From the cell containing the given text, extract its center point as [X, Y] coordinate. 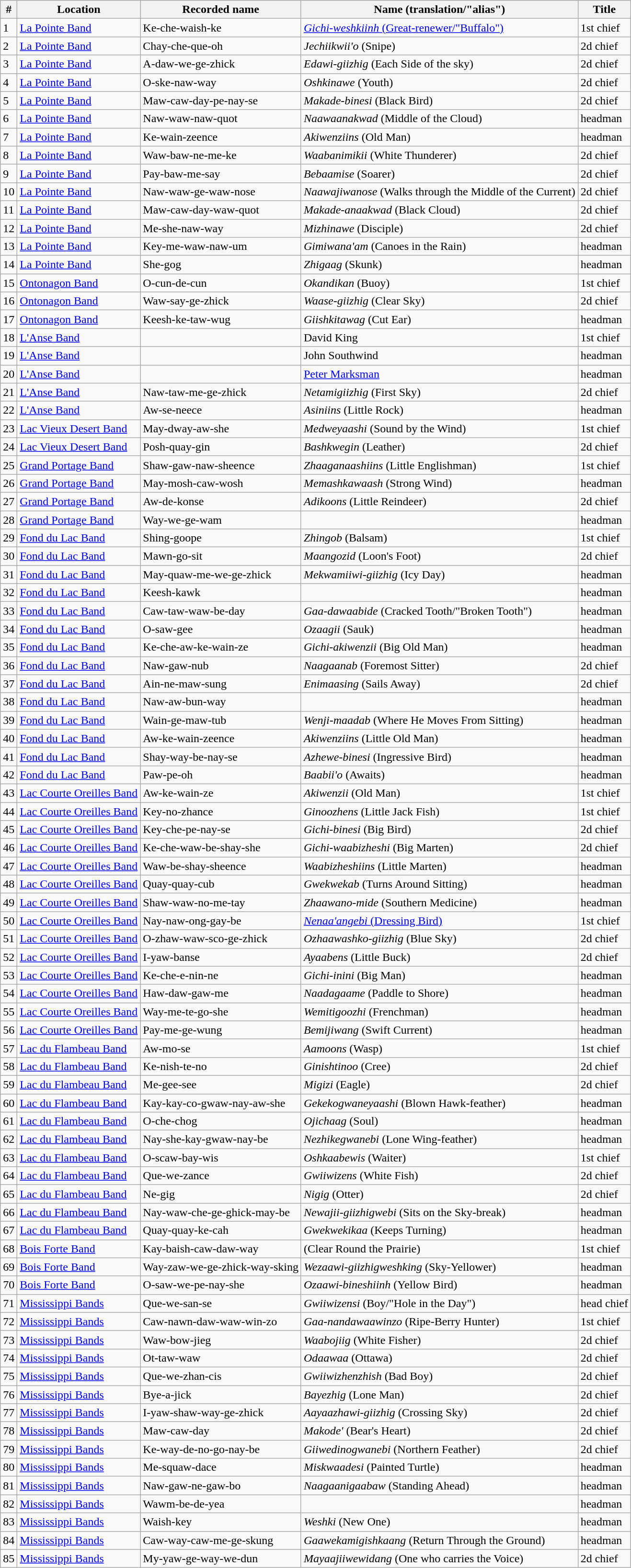
Gwekwekikaa (Keeps Turning) [439, 1230]
Ain-ne-maw-sung [221, 684]
Ke-way-de-no-go-nay-be [221, 1449]
Gichi-waabizheshi (Big Marten) [439, 848]
31 [9, 575]
Gaawekamigishkaang (Return Through the Ground) [439, 1540]
82 [9, 1504]
Okandikan (Buoy) [439, 283]
Enimaasing (Sails Away) [439, 684]
Kay-kay-co-gwaw-nay-aw-she [221, 1103]
34 [9, 629]
Wain-ge-maw-tub [221, 720]
11 [9, 210]
Makode' (Bear's Heart) [439, 1431]
Giiwedinogwanebi (Northern Feather) [439, 1449]
Ozaagii (Sauk) [439, 629]
Shaw-waw-no-me-tay [221, 902]
Gichi-inini (Big Man) [439, 975]
I-yaw-shaw-way-ge-zhick [221, 1413]
Caw-taw-waw-be-day [221, 611]
19 [9, 356]
55 [9, 1012]
Akiwenzii (Old Man) [439, 793]
Mayaajiiwewidang (One who carries the Voice) [439, 1558]
23 [9, 429]
62 [9, 1139]
I-yaw-banse [221, 957]
18 [9, 338]
Ozaawi-bineshiinh (Yellow Bird) [439, 1285]
Oshkaabewis (Waiter) [439, 1158]
O-scaw-bay-wis [221, 1158]
Bye-a-jick [221, 1395]
Pay-baw-me-say [221, 173]
61 [9, 1121]
David King [439, 338]
Haw-daw-gaw-me [221, 993]
Name (translation/"alias") [439, 10]
Nenaa'angebi (Dressing Bird) [439, 921]
# [9, 10]
Waw-bow-jieg [221, 1340]
Aw-se-neece [221, 410]
77 [9, 1413]
8 [9, 155]
41 [9, 756]
Gekekogwaneyaashi (Blown Hawk-feather) [439, 1103]
2 [9, 46]
Bayezhig (Lone Man) [439, 1395]
76 [9, 1395]
Posh-quay-gin [221, 447]
24 [9, 447]
4 [9, 82]
3 [9, 64]
69 [9, 1267]
Gaa-dawaabide (Cracked Tooth/"Broken Tooth") [439, 611]
37 [9, 684]
Waabizheshiins (Little Marten) [439, 866]
84 [9, 1540]
Ke-che-e-nin-ne [221, 975]
60 [9, 1103]
May-quaw-me-we-ge-zhick [221, 575]
39 [9, 720]
74 [9, 1358]
Naagaanigaabaw (Standing Ahead) [439, 1486]
Maw-caw-day [221, 1431]
Gichi-weshkiinh (Great-renewer/"Buffalo") [439, 28]
Naagaanab (Foremost Sitter) [439, 666]
66 [9, 1212]
12 [9, 228]
57 [9, 1048]
32 [9, 593]
10 [9, 192]
38 [9, 702]
Caw-nawn-daw-waw-win-zo [221, 1321]
Aw-ke-wain-ze [221, 793]
Maangozid (Loon's Foot) [439, 556]
Me-gee-see [221, 1084]
(Clear Round the Prairie) [439, 1249]
42 [9, 775]
Gwiiwizens (White Fish) [439, 1176]
Waw-say-ge-zhick [221, 301]
20 [9, 374]
Aw-de-konse [221, 501]
Zhaawano-mide (Southern Medicine) [439, 902]
27 [9, 501]
Waish-key [221, 1522]
O-ske-naw-way [221, 82]
50 [9, 921]
She-gog [221, 265]
O-cun-de-cun [221, 283]
16 [9, 301]
Akiwenziins (Little Old Man) [439, 738]
Naw-waw-ge-waw-nose [221, 192]
Asiniins (Little Rock) [439, 410]
Bemijiwang (Swift Current) [439, 1030]
14 [9, 265]
Key-che-pe-nay-se [221, 830]
Aw-mo-se [221, 1048]
72 [9, 1321]
58 [9, 1066]
45 [9, 830]
Bashkwegin (Leather) [439, 447]
70 [9, 1285]
Me-squaw-dace [221, 1467]
Edawi-giizhig (Each Side of the sky) [439, 64]
Naawaanakwad (Middle of the Cloud) [439, 119]
26 [9, 483]
Odaawaa (Ottawa) [439, 1358]
Keesh-kawk [221, 593]
Zhigaag (Skunk) [439, 265]
May-dway-aw-she [221, 429]
Gwekwekab (Turns Around Sitting) [439, 884]
Maw-caw-day-waw-quot [221, 210]
Shaw-gaw-naw-sheence [221, 465]
25 [9, 465]
Key-me-waw-naw-um [221, 247]
Shay-way-be-nay-se [221, 756]
Baabii'o (Awaits) [439, 775]
Gwiiwizensi (Boy/"Hole in the Day") [439, 1303]
54 [9, 993]
Aayaazhawi-giizhig (Crossing Sky) [439, 1413]
My-yaw-ge-way-we-dun [221, 1558]
O-zhaw-waw-sco-ge-zhick [221, 939]
Nay-naw-ong-gay-be [221, 921]
71 [9, 1303]
80 [9, 1467]
Keesh-ke-taw-wug [221, 319]
28 [9, 519]
Ginishtinoo (Cree) [439, 1066]
Ojichaag (Soul) [439, 1121]
O-che-chog [221, 1121]
Naw-gaw-ne-gaw-bo [221, 1486]
73 [9, 1340]
Ke-nish-te-no [221, 1066]
33 [9, 611]
1 [9, 28]
21 [9, 392]
Ke-che-waw-be-shay-she [221, 848]
67 [9, 1230]
Paw-pe-oh [221, 775]
Waabojiig (White Fisher) [439, 1340]
49 [9, 902]
5 [9, 101]
Newajii-giizhigwebi (Sits on the Sky-break) [439, 1212]
Location [79, 10]
47 [9, 866]
Peter Marksman [439, 374]
Ginoozhens (Little Jack Fish) [439, 812]
Giishkitawag (Cut Ear) [439, 319]
63 [9, 1158]
A-daw-we-ge-zhick [221, 64]
O-saw-gee [221, 629]
68 [9, 1249]
Naadagaame (Paddle to Shore) [439, 993]
Ke-wain-zeence [221, 137]
Waw-be-shay-sheence [221, 866]
Ozhaawashko-giizhig (Blue Sky) [439, 939]
Nezhikegwanebi (Lone Wing-feather) [439, 1139]
Jechiikwii'o (Snipe) [439, 46]
Way-zaw-we-ge-zhick-way-sking [221, 1267]
51 [9, 939]
59 [9, 1084]
May-mosh-caw-wosh [221, 483]
Chay-che-que-oh [221, 46]
17 [9, 319]
Wenji-maadab (Where He Moves From Sitting) [439, 720]
35 [9, 647]
Naw-gaw-nub [221, 666]
75 [9, 1376]
65 [9, 1194]
Recorded name [221, 10]
Shing-goope [221, 538]
Ayaabens (Little Buck) [439, 957]
Bebaamise (Soarer) [439, 173]
9 [9, 173]
Kay-baish-caw-daw-way [221, 1249]
56 [9, 1030]
Title [604, 10]
Way-we-ge-wam [221, 519]
78 [9, 1431]
85 [9, 1558]
Migizi (Eagle) [439, 1084]
81 [9, 1486]
48 [9, 884]
Que-we-zance [221, 1176]
Gaa-nandawaawinzo (Ripe-Berry Hunter) [439, 1321]
Maw-caw-day-pe-nay-se [221, 101]
Gichi-akiwenzii (Big Old Man) [439, 647]
Waabanimikii (White Thunderer) [439, 155]
46 [9, 848]
Azhewe-binesi (Ingressive Bird) [439, 756]
Aamoons (Wasp) [439, 1048]
Naw-aw-bun-way [221, 702]
Akiwenziins (Old Man) [439, 137]
Ot-taw-waw [221, 1358]
Nigig (Otter) [439, 1194]
83 [9, 1522]
Waw-baw-ne-me-ke [221, 155]
79 [9, 1449]
Que-we-san-se [221, 1303]
Key-no-zhance [221, 812]
52 [9, 957]
Naw-taw-me-ge-zhick [221, 392]
30 [9, 556]
Weshki (New One) [439, 1522]
Me-she-naw-way [221, 228]
40 [9, 738]
15 [9, 283]
Que-we-zhan-cis [221, 1376]
Mawn-go-sit [221, 556]
Naw-waw-naw-quot [221, 119]
Medweyaashi (Sound by the Wind) [439, 429]
29 [9, 538]
Miskwaadesi (Painted Turtle) [439, 1467]
64 [9, 1176]
Gwiiwizhenzhish (Bad Boy) [439, 1376]
Makade-binesi (Black Bird) [439, 101]
Ke-che-waish-ke [221, 28]
22 [9, 410]
Aw-ke-wain-zeence [221, 738]
Makade-anaakwad (Black Cloud) [439, 210]
Netamigiizhig (First Sky) [439, 392]
Nay-she-kay-gwaw-nay-be [221, 1139]
Naawajiwanose (Walks through the Middle of the Current) [439, 192]
6 [9, 119]
Adikoons (Little Reindeer) [439, 501]
13 [9, 247]
Quay-quay-ke-cah [221, 1230]
53 [9, 975]
Quay-quay-cub [221, 884]
Oshkinawe (Youth) [439, 82]
Nay-waw-che-ge-ghick-may-be [221, 1212]
Pay-me-ge-wung [221, 1030]
Ke-che-aw-ke-wain-ze [221, 647]
Waase-giizhig (Clear Sky) [439, 301]
36 [9, 666]
44 [9, 812]
Zhaaganaashiins (Little Englishman) [439, 465]
head chief [604, 1303]
Way-me-te-go-she [221, 1012]
7 [9, 137]
Ne-gig [221, 1194]
Wemitigoozhi (Frenchman) [439, 1012]
Zhingob (Balsam) [439, 538]
O-saw-we-pe-nay-she [221, 1285]
43 [9, 793]
Mekwamiiwi-giizhig (Icy Day) [439, 575]
Mizhinawe (Disciple) [439, 228]
Wezaawi-giizhigweshking (Sky-Yellower) [439, 1267]
Memashkawaash (Strong Wind) [439, 483]
Caw-way-caw-me-ge-skung [221, 1540]
Gichi-binesi (Big Bird) [439, 830]
Gimiwana'am (Canoes in the Rain) [439, 247]
John Southwind [439, 356]
Wawm-be-de-yea [221, 1504]
